Scan for the cell matching the given text and deliver its (x, y) coordinate at center. 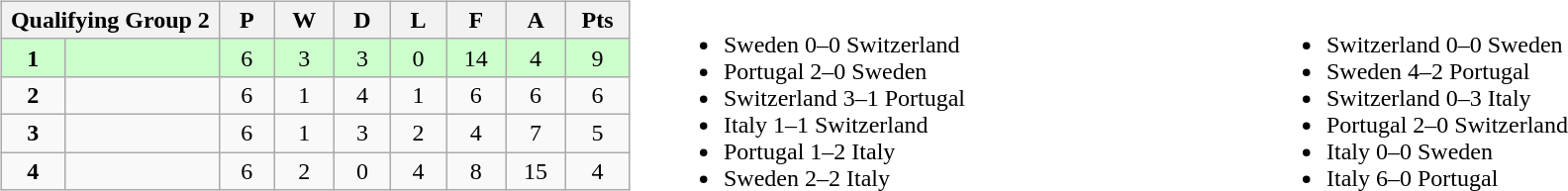
D (362, 20)
A (536, 20)
Qualifying Group 2 (110, 20)
9 (597, 57)
5 (597, 133)
L (418, 20)
P (247, 20)
8 (476, 171)
14 (476, 57)
7 (536, 133)
F (476, 20)
W (304, 20)
15 (536, 171)
Pts (597, 20)
